Detect which cell encompasses the target text, then output its [X, Y] center coordinate. 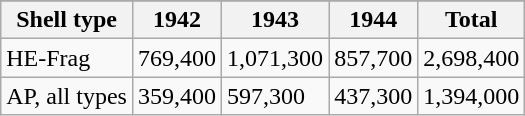
437,300 [374, 96]
Total [472, 20]
769,400 [176, 58]
1944 [374, 20]
1,394,000 [472, 96]
AP, all types [67, 96]
1942 [176, 20]
Shell type [67, 20]
857,700 [374, 58]
1,071,300 [276, 58]
359,400 [176, 96]
597,300 [276, 96]
2,698,400 [472, 58]
1943 [276, 20]
HE-Frag [67, 58]
